Provide the [X, Y] coordinate of the cell's center where the given text is located.  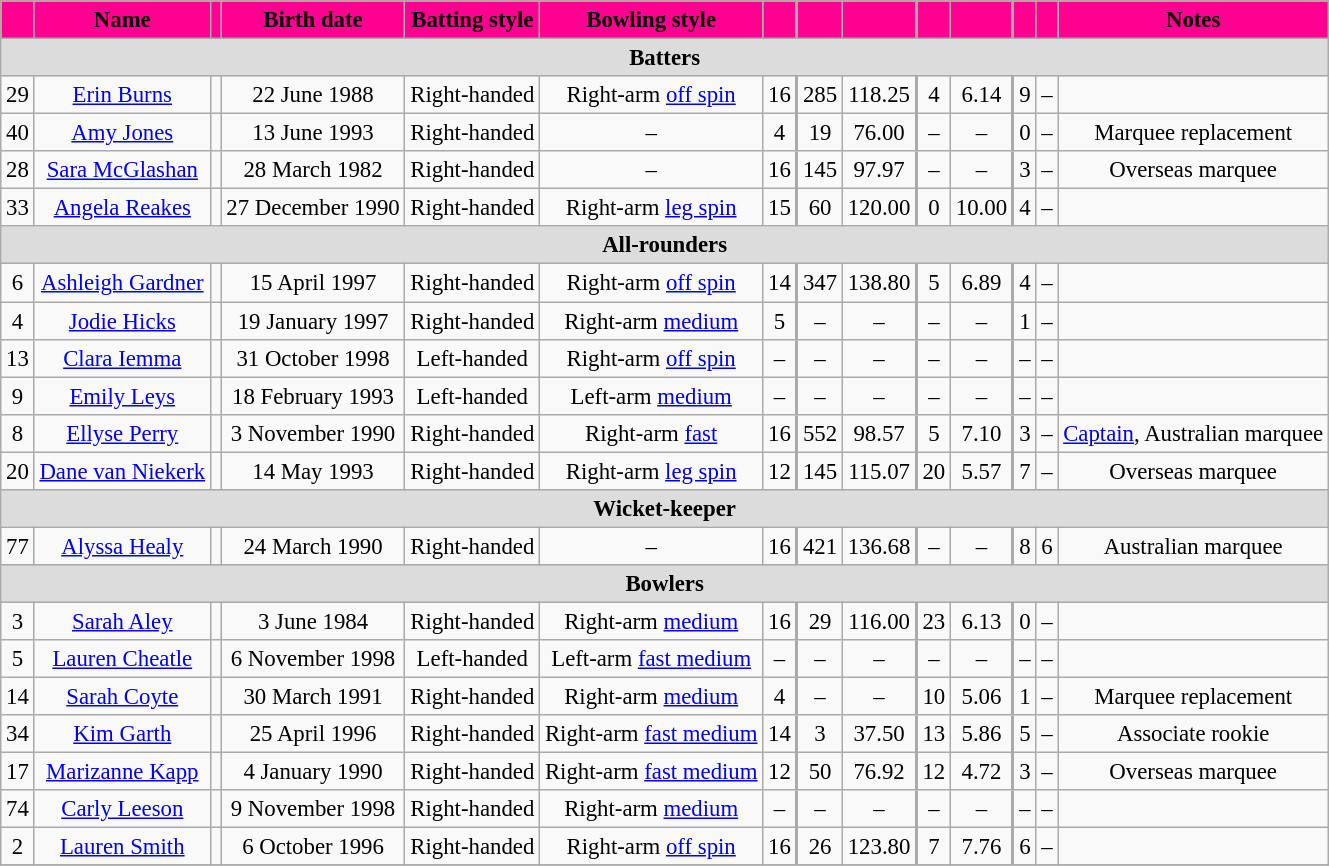
76.00 [879, 133]
138.80 [879, 283]
Lauren Cheatle [122, 659]
123.80 [879, 847]
Australian marquee [1194, 546]
Captain, Australian marquee [1194, 433]
5.06 [982, 697]
Batting style [472, 20]
24 March 1990 [313, 546]
37.50 [879, 734]
40 [18, 133]
Left-arm medium [652, 396]
60 [820, 208]
97.97 [879, 170]
6.14 [982, 95]
5.86 [982, 734]
3 June 1984 [313, 621]
6.13 [982, 621]
552 [820, 433]
19 [820, 133]
Associate rookie [1194, 734]
50 [820, 772]
2 [18, 847]
6.89 [982, 283]
Ashleigh Gardner [122, 283]
4 January 1990 [313, 772]
Bowlers [665, 584]
Sarah Coyte [122, 697]
Marizanne Kapp [122, 772]
6 November 1998 [313, 659]
26 [820, 847]
9 November 1998 [313, 809]
136.68 [879, 546]
14 May 1993 [313, 471]
285 [820, 95]
115.07 [879, 471]
10 [933, 697]
Kim Garth [122, 734]
116.00 [879, 621]
Lauren Smith [122, 847]
Right-arm fast [652, 433]
19 January 1997 [313, 321]
Left-arm fast medium [652, 659]
Erin Burns [122, 95]
98.57 [879, 433]
Alyssa Healy [122, 546]
Ellyse Perry [122, 433]
Batters [665, 58]
25 April 1996 [313, 734]
Clara Iemma [122, 358]
421 [820, 546]
15 [780, 208]
76.92 [879, 772]
Sara McGlashan [122, 170]
Jodie Hicks [122, 321]
3 November 1990 [313, 433]
13 June 1993 [313, 133]
33 [18, 208]
6 October 1996 [313, 847]
Angela Reakes [122, 208]
Birth date [313, 20]
15 April 1997 [313, 283]
120.00 [879, 208]
17 [18, 772]
Carly Leeson [122, 809]
77 [18, 546]
7.76 [982, 847]
Emily Leys [122, 396]
Bowling style [652, 20]
74 [18, 809]
Wicket-keeper [665, 509]
34 [18, 734]
28 March 1982 [313, 170]
347 [820, 283]
Notes [1194, 20]
27 December 1990 [313, 208]
118.25 [879, 95]
10.00 [982, 208]
All-rounders [665, 245]
30 March 1991 [313, 697]
4.72 [982, 772]
Amy Jones [122, 133]
Dane van Niekerk [122, 471]
Name [122, 20]
18 February 1993 [313, 396]
23 [933, 621]
5.57 [982, 471]
Sarah Aley [122, 621]
7.10 [982, 433]
22 June 1988 [313, 95]
31 October 1998 [313, 358]
28 [18, 170]
